Output the (X, Y) coordinate of the center of the cell containing the given text.  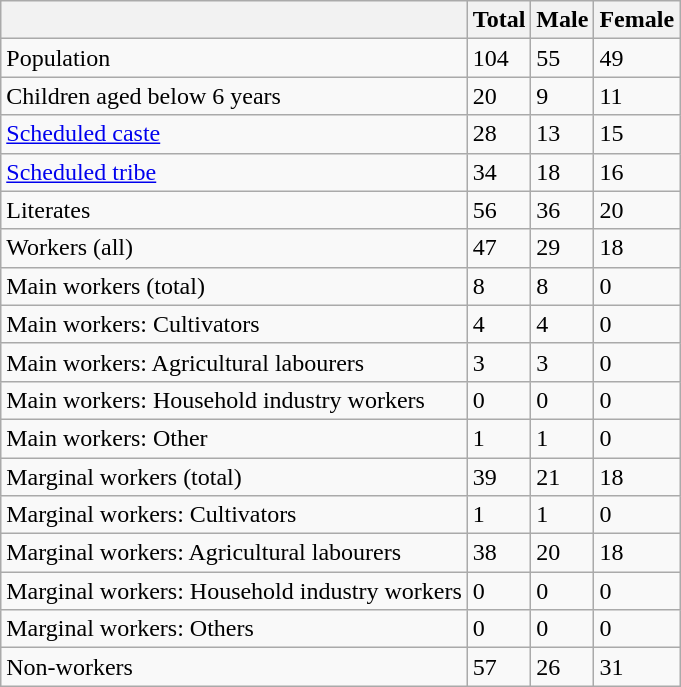
39 (499, 477)
55 (562, 58)
Marginal workers: Household industry workers (234, 591)
16 (637, 172)
Male (562, 20)
36 (562, 210)
Scheduled tribe (234, 172)
Main workers (total) (234, 286)
34 (499, 172)
Literates (234, 210)
Non-workers (234, 667)
47 (499, 248)
57 (499, 667)
Total (499, 20)
28 (499, 134)
Scheduled caste (234, 134)
38 (499, 553)
21 (562, 477)
Workers (all) (234, 248)
9 (562, 96)
104 (499, 58)
Marginal workers: Others (234, 629)
Main workers: Household industry workers (234, 400)
13 (562, 134)
31 (637, 667)
Main workers: Other (234, 438)
Main workers: Agricultural labourers (234, 362)
49 (637, 58)
29 (562, 248)
15 (637, 134)
26 (562, 667)
Marginal workers (total) (234, 477)
Main workers: Cultivators (234, 324)
Marginal workers: Cultivators (234, 515)
Marginal workers: Agricultural labourers (234, 553)
Female (637, 20)
Children aged below 6 years (234, 96)
56 (499, 210)
Population (234, 58)
11 (637, 96)
